Pinpoint the cell where the given text exists, returning its (X, Y) midpoint coordinate. 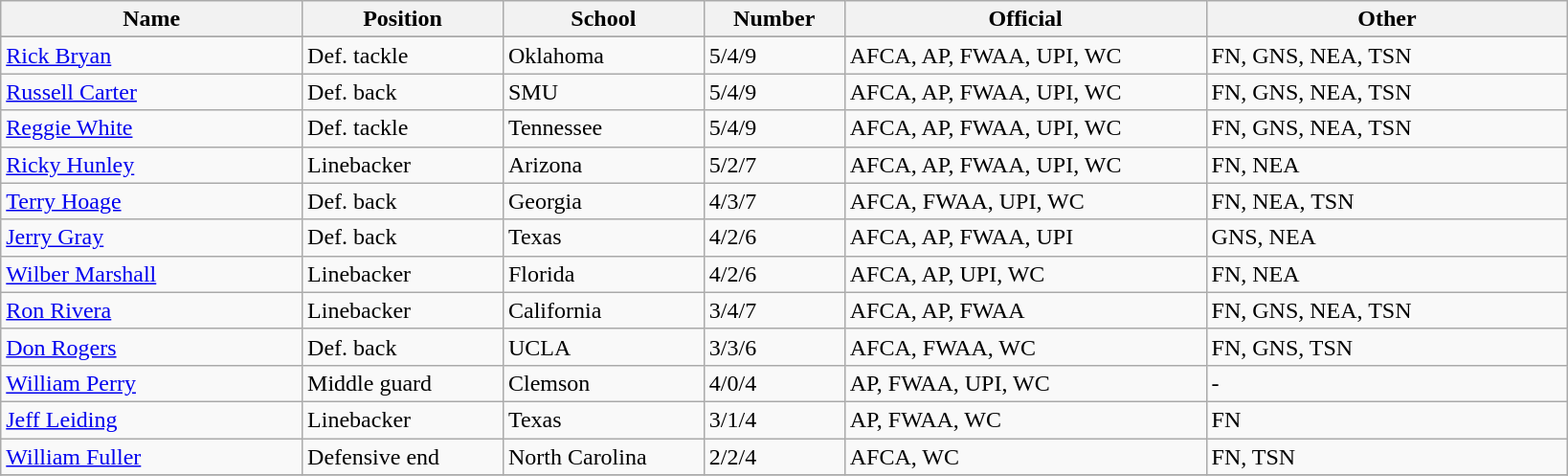
Jerry Gray (151, 238)
California (603, 310)
Arizona (603, 165)
AFCA, FWAA, UPI, WC (1025, 201)
Florida (603, 274)
FN, NEA, TSN (1387, 201)
North Carolina (603, 457)
Tennessee (603, 128)
School (603, 19)
FN, GNS, TSN (1387, 347)
AFCA, AP, FWAA (1025, 310)
FN, TSN (1387, 457)
Name (151, 19)
AP, FWAA, WC (1025, 419)
Clemson (603, 383)
AFCA, WC (1025, 457)
Ron Rivera (151, 310)
William Perry (151, 383)
Reggie White (151, 128)
3/4/7 (773, 310)
Russell Carter (151, 92)
Oklahoma (603, 56)
AFCA, AP, UPI, WC (1025, 274)
AP, FWAA, UPI, WC (1025, 383)
3/1/4 (773, 419)
Don Rogers (151, 347)
UCLA (603, 347)
Georgia (603, 201)
Position (403, 19)
2/2/4 (773, 457)
AFCA, FWAA, WC (1025, 347)
Jeff Leiding (151, 419)
Ricky Hunley (151, 165)
Middle guard (403, 383)
Rick Bryan (151, 56)
Number (773, 19)
- (1387, 383)
Other (1387, 19)
4/0/4 (773, 383)
3/3/6 (773, 347)
Terry Hoage (151, 201)
GNS, NEA (1387, 238)
William Fuller (151, 457)
4/3/7 (773, 201)
FN (1387, 419)
Defensive end (403, 457)
AFCA, AP, FWAA, UPI (1025, 238)
Wilber Marshall (151, 274)
Official (1025, 19)
5/2/7 (773, 165)
SMU (603, 92)
